Output the (x, y) coordinate of the center of the cell containing the given text.  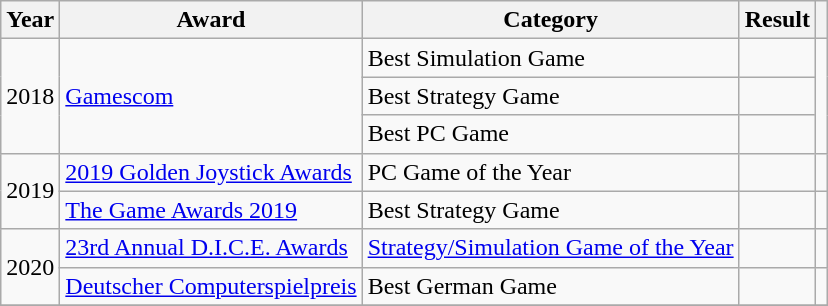
2018 (30, 96)
2019 (30, 191)
Best German Game (550, 286)
Strategy/Simulation Game of the Year (550, 248)
2020 (30, 267)
23rd Annual D.I.C.E. Awards (211, 248)
Category (550, 20)
Year (30, 20)
Result (777, 20)
Best PC Game (550, 134)
Award (211, 20)
PC Game of the Year (550, 172)
Best Simulation Game (550, 58)
Gamescom (211, 96)
Deutscher Computerspielpreis (211, 286)
2019 Golden Joystick Awards (211, 172)
The Game Awards 2019 (211, 210)
